Determine the [X, Y] coordinate at the center of the cell enclosing the given text.  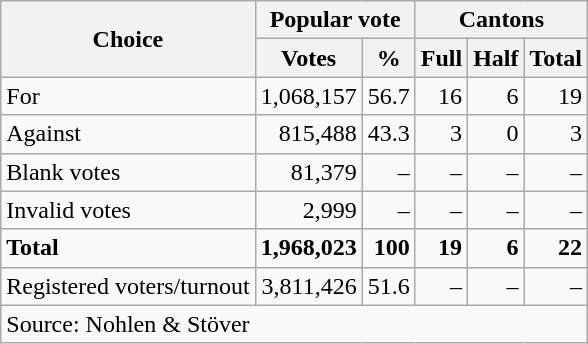
Cantons [501, 20]
100 [388, 248]
1,968,023 [308, 248]
Against [128, 134]
Blank votes [128, 172]
43.3 [388, 134]
Half [496, 58]
22 [556, 248]
Popular vote [335, 20]
Full [441, 58]
% [388, 58]
0 [496, 134]
2,999 [308, 210]
51.6 [388, 286]
Votes [308, 58]
56.7 [388, 96]
Registered voters/turnout [128, 286]
16 [441, 96]
1,068,157 [308, 96]
Invalid votes [128, 210]
Choice [128, 39]
3,811,426 [308, 286]
81,379 [308, 172]
Source: Nohlen & Stöver [294, 324]
For [128, 96]
815,488 [308, 134]
